From the cell containing the given text, extract its center point as (X, Y) coordinate. 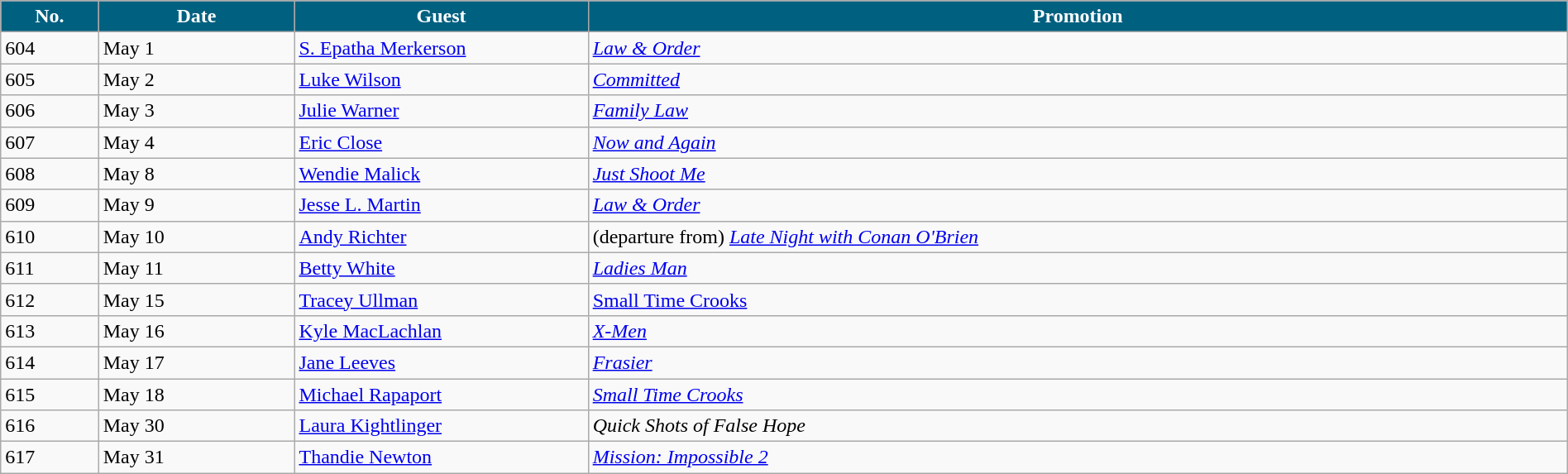
May 3 (197, 111)
May 4 (197, 142)
May 18 (197, 395)
613 (50, 331)
Betty White (442, 268)
May 1 (197, 48)
May 9 (197, 205)
616 (50, 426)
617 (50, 457)
S. Epatha Merkerson (442, 48)
605 (50, 79)
Kyle MacLachlan (442, 331)
Family Law (1078, 111)
606 (50, 111)
X-Men (1078, 331)
(departure from) Late Night with Conan O'Brien (1078, 237)
May 15 (197, 299)
612 (50, 299)
609 (50, 205)
Now and Again (1078, 142)
Tracey Ullman (442, 299)
Luke Wilson (442, 79)
May 17 (197, 362)
Thandie Newton (442, 457)
Promotion (1078, 17)
Just Shoot Me (1078, 174)
No. (50, 17)
Eric Close (442, 142)
615 (50, 395)
Wendie Malick (442, 174)
May 11 (197, 268)
Date (197, 17)
Michael Rapaport (442, 395)
Jesse L. Martin (442, 205)
608 (50, 174)
May 10 (197, 237)
604 (50, 48)
May 8 (197, 174)
607 (50, 142)
611 (50, 268)
Julie Warner (442, 111)
May 30 (197, 426)
614 (50, 362)
Quick Shots of False Hope (1078, 426)
610 (50, 237)
Ladies Man (1078, 268)
Mission: Impossible 2 (1078, 457)
May 16 (197, 331)
Jane Leeves (442, 362)
Committed (1078, 79)
Laura Kightlinger (442, 426)
Andy Richter (442, 237)
Guest (442, 17)
May 31 (197, 457)
May 2 (197, 79)
Frasier (1078, 362)
